Identify which cell holds the provided text, then report its [X, Y] central coordinate. 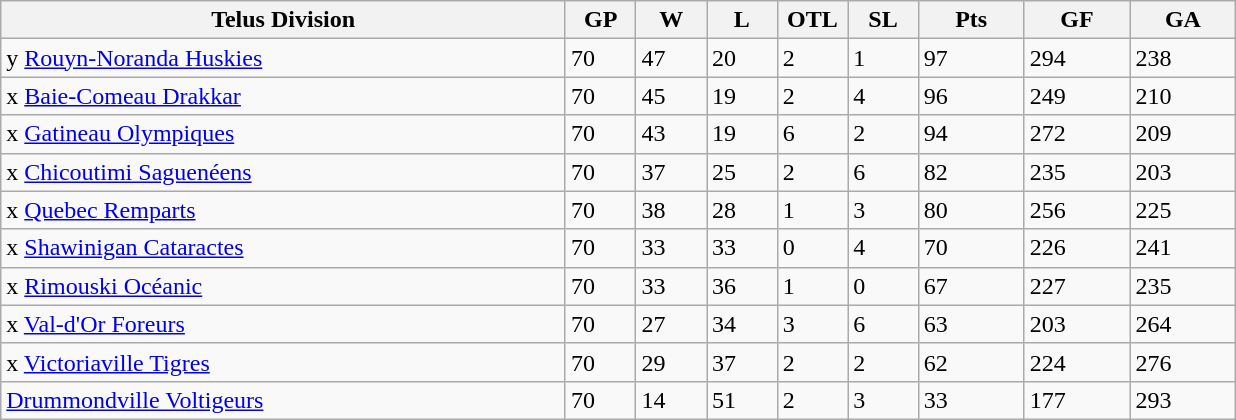
x Victoriaville Tigres [284, 362]
177 [1077, 400]
97 [971, 58]
27 [672, 324]
67 [971, 286]
x Gatineau Olympiques [284, 134]
GP [600, 20]
Pts [971, 20]
x Rimouski Océanic [284, 286]
38 [672, 210]
224 [1077, 362]
226 [1077, 248]
L [742, 20]
225 [1183, 210]
210 [1183, 96]
Drummondville Voltigeurs [284, 400]
80 [971, 210]
OTL [812, 20]
Telus Division [284, 20]
47 [672, 58]
96 [971, 96]
63 [971, 324]
293 [1183, 400]
238 [1183, 58]
x Baie-Comeau Drakkar [284, 96]
GA [1183, 20]
62 [971, 362]
272 [1077, 134]
276 [1183, 362]
x Val-d'Or Foreurs [284, 324]
14 [672, 400]
GF [1077, 20]
x Chicoutimi Saguenéens [284, 172]
209 [1183, 134]
45 [672, 96]
249 [1077, 96]
W [672, 20]
51 [742, 400]
25 [742, 172]
43 [672, 134]
36 [742, 286]
82 [971, 172]
227 [1077, 286]
34 [742, 324]
94 [971, 134]
SL [884, 20]
256 [1077, 210]
x Shawinigan Cataractes [284, 248]
x Quebec Remparts [284, 210]
28 [742, 210]
20 [742, 58]
294 [1077, 58]
241 [1183, 248]
264 [1183, 324]
29 [672, 362]
y Rouyn-Noranda Huskies [284, 58]
